Return (x, y) of the center of cell containing provided text 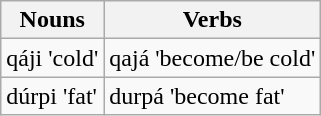
qáji 'cold' (52, 58)
dúrpi 'fat' (52, 96)
Verbs (212, 20)
Nouns (52, 20)
qajá 'become/be cold' (212, 58)
durpá 'become fat' (212, 96)
